Output the [x, y] coordinate of the center of the cell containing the given text.  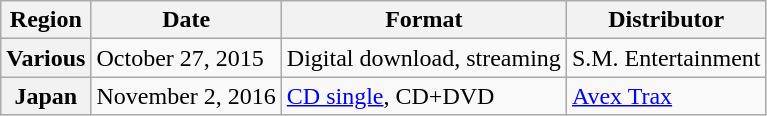
November 2, 2016 [186, 96]
Distributor [666, 20]
Avex Trax [666, 96]
Various [46, 58]
Digital download, streaming [424, 58]
Date [186, 20]
October 27, 2015 [186, 58]
Format [424, 20]
CD single, CD+DVD [424, 96]
S.M. Entertainment [666, 58]
Region [46, 20]
Japan [46, 96]
